For the text-containing cell, return its midpoint in [X, Y] coordinate format. 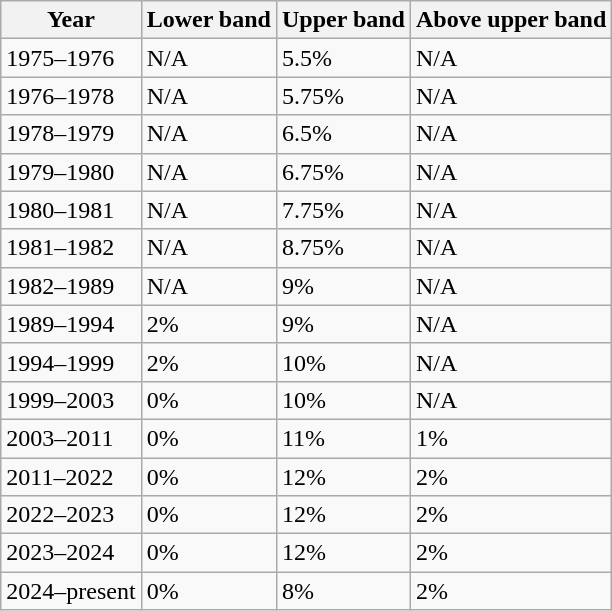
Above upper band [510, 20]
Upper band [343, 20]
1979–1980 [71, 172]
2023–2024 [71, 553]
1981–1982 [71, 248]
5.5% [343, 58]
Lower band [208, 20]
2011–2022 [71, 477]
11% [343, 438]
1976–1978 [71, 96]
1980–1981 [71, 210]
1978–1979 [71, 134]
1994–1999 [71, 362]
1975–1976 [71, 58]
2003–2011 [71, 438]
2024–present [71, 591]
2022–2023 [71, 515]
1989–1994 [71, 324]
1999–2003 [71, 400]
Year [71, 20]
1% [510, 438]
5.75% [343, 96]
8.75% [343, 248]
8% [343, 591]
7.75% [343, 210]
6.5% [343, 134]
6.75% [343, 172]
1982–1989 [71, 286]
